Scan for the cell matching the given text and deliver its (x, y) coordinate at center. 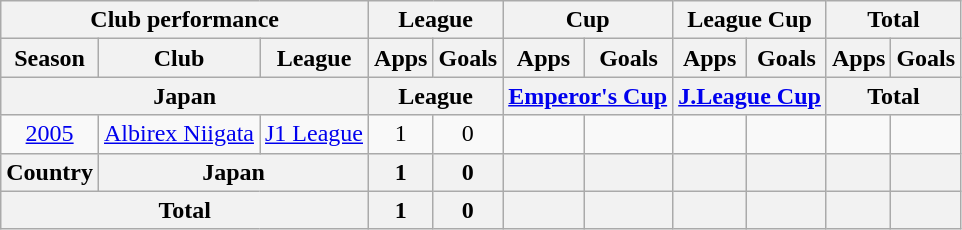
Country (50, 172)
J1 League (314, 134)
Club (178, 58)
2005 (50, 134)
Albirex Niigata (178, 134)
J.League Cup (750, 96)
Cup (588, 20)
Emperor's Cup (588, 96)
Season (50, 58)
Club performance (185, 20)
League Cup (750, 20)
